Return [X, Y] of the center of cell containing provided text 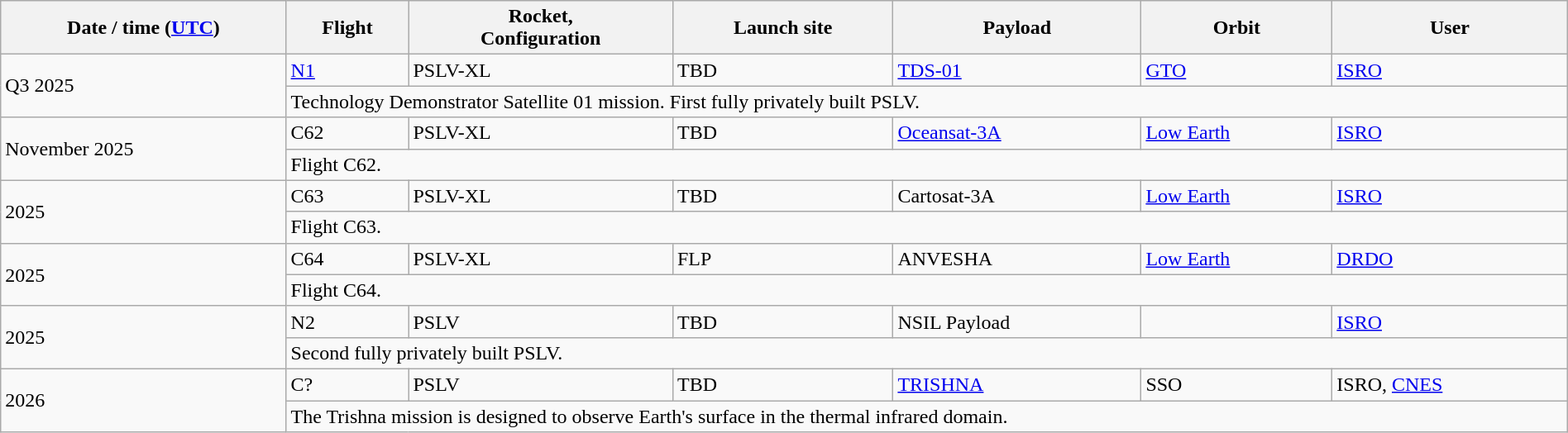
N1 [347, 70]
FLP [782, 259]
C63 [347, 196]
Launch site [782, 28]
Payload [1017, 28]
TRISHNA [1017, 384]
Orbit [1237, 28]
Q3 2025 [144, 86]
The Trishna mission is designed to observe Earth's surface in the thermal infrared domain. [926, 416]
Rocket,Configuration [541, 28]
Flight C62. [926, 164]
C? [347, 384]
Cartosat-3A [1017, 196]
ISRO, CNES [1450, 384]
C64 [347, 259]
November 2025 [144, 149]
Second fully privately built PSLV. [926, 353]
TDS-01 [1017, 70]
Oceansat-3A [1017, 133]
Date / time (UTC) [144, 28]
User [1450, 28]
GTO [1237, 70]
NSIL Payload [1017, 321]
Flight [347, 28]
Technology Demonstrator Satellite 01 mission. First fully privately built PSLV. [926, 102]
2026 [144, 400]
N2 [347, 321]
Flight C64. [926, 290]
SSO [1237, 384]
DRDO [1450, 259]
ANVESHA [1017, 259]
C62 [347, 133]
Flight C63. [926, 227]
